From the cell containing the given text, extract its center point as [X, Y] coordinate. 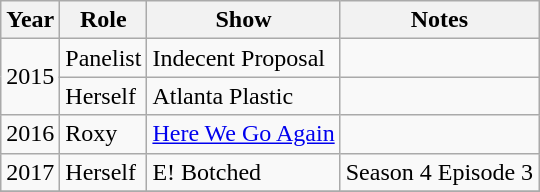
2015 [30, 77]
2016 [30, 134]
Season 4 Episode 3 [439, 172]
Indecent Proposal [244, 58]
Show [244, 20]
Role [104, 20]
Roxy [104, 134]
Notes [439, 20]
Panelist [104, 58]
E! Botched [244, 172]
Atlanta Plastic [244, 96]
2017 [30, 172]
Year [30, 20]
Here We Go Again [244, 134]
